Extract the (x, y) coordinate from the center of the cell holding the provided text.  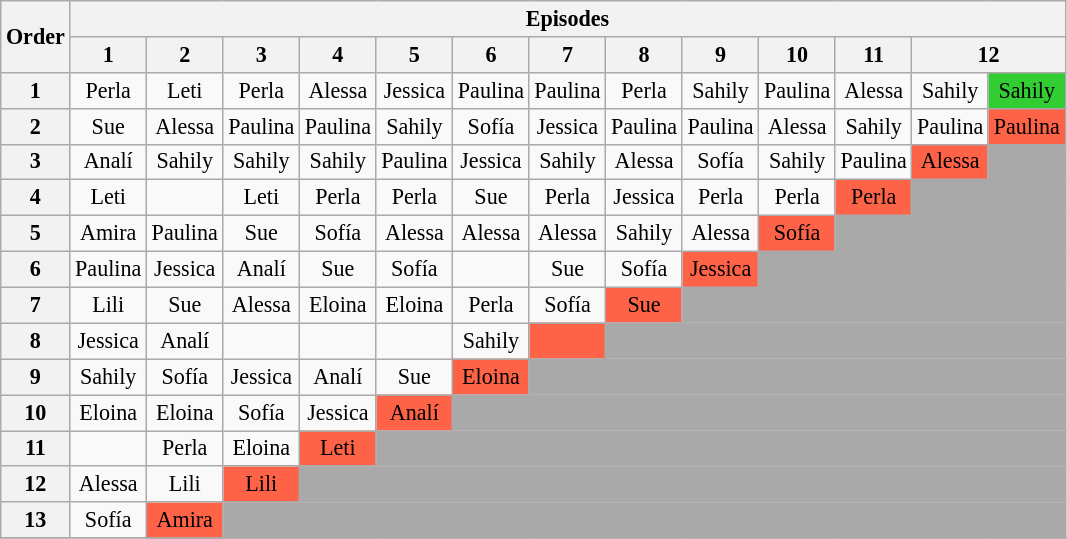
Episodes (568, 18)
Order (36, 36)
13 (36, 520)
